Return the (X, Y) coordinate for the center point of the cell that contains the specified text.  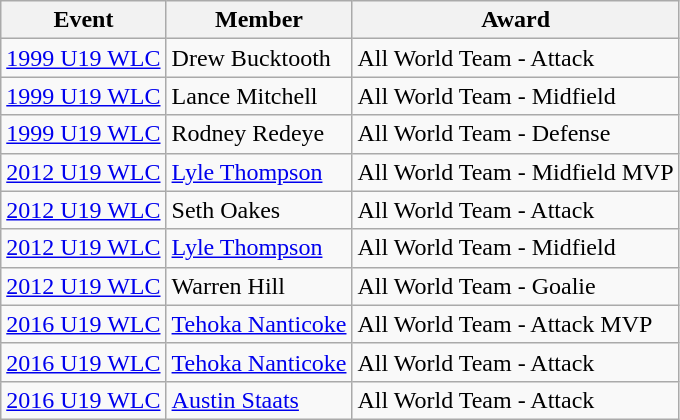
Drew Bucktooth (259, 58)
Award (516, 20)
Warren Hill (259, 286)
Member (259, 20)
All World Team - Midfield MVP (516, 172)
Seth Oakes (259, 210)
All World Team - Attack MVP (516, 324)
All World Team - Defense (516, 134)
Austin Staats (259, 400)
All World Team - Goalie (516, 286)
Event (84, 20)
Lance Mitchell (259, 96)
Rodney Redeye (259, 134)
